Capture the cell that displays the provided text and extract its [x, y] central coordinate. 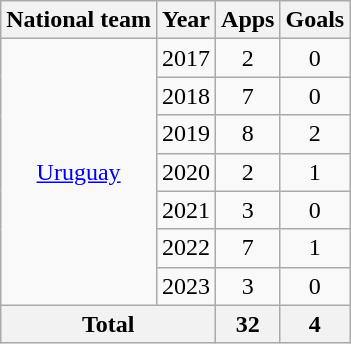
2021 [186, 210]
2023 [186, 286]
2018 [186, 96]
4 [315, 324]
2019 [186, 134]
Total [108, 324]
Apps [248, 20]
2020 [186, 172]
Uruguay [79, 172]
Goals [315, 20]
Year [186, 20]
National team [79, 20]
2017 [186, 58]
2022 [186, 248]
8 [248, 134]
32 [248, 324]
